Extract the (x, y) coordinate from the center of the cell holding the provided text.  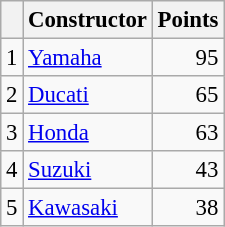
Suzuki (88, 170)
38 (188, 208)
4 (12, 170)
Honda (88, 133)
Points (188, 20)
5 (12, 208)
3 (12, 133)
95 (188, 58)
65 (188, 95)
Ducati (88, 95)
2 (12, 95)
63 (188, 133)
43 (188, 170)
1 (12, 58)
Constructor (88, 20)
Kawasaki (88, 208)
Yamaha (88, 58)
